Pinpoint the cell where the given text exists, returning its (X, Y) midpoint coordinate. 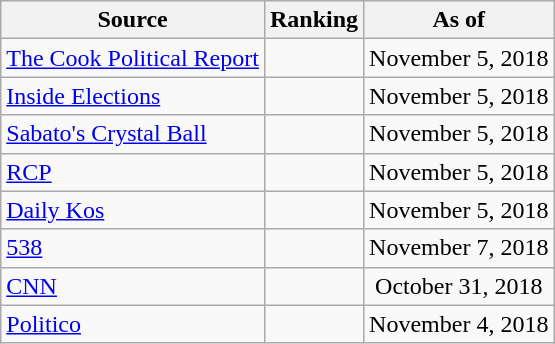
Daily Kos (133, 210)
Source (133, 20)
RCP (133, 172)
CNN (133, 286)
The Cook Political Report (133, 58)
November 7, 2018 (459, 248)
October 31, 2018 (459, 286)
538 (133, 248)
Politico (133, 324)
Inside Elections (133, 96)
As of (459, 20)
Sabato's Crystal Ball (133, 134)
Ranking (314, 20)
November 4, 2018 (459, 324)
